Detect which cell encompasses the target text, then output its [X, Y] center coordinate. 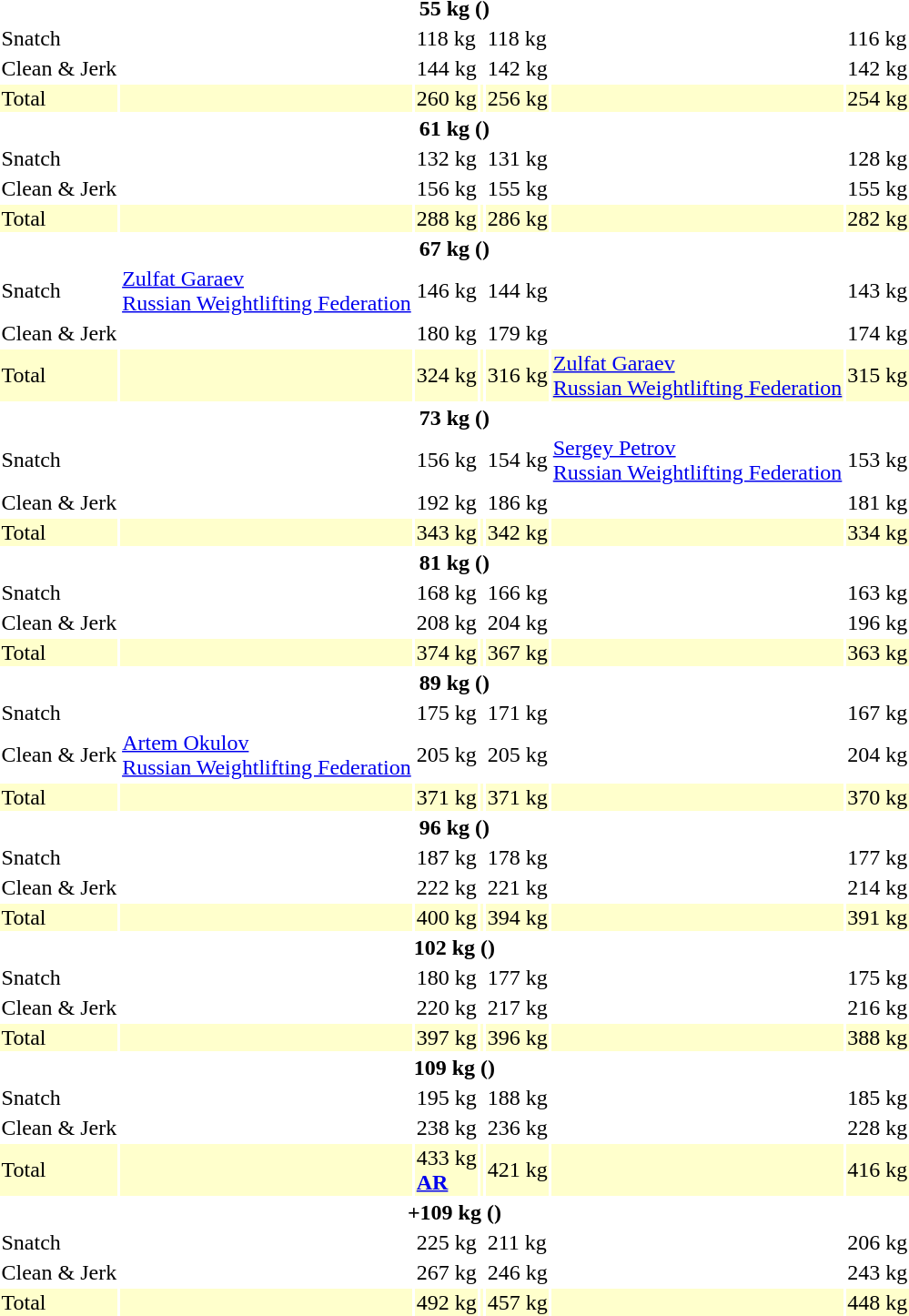
67 kg () [455, 248]
196 kg [877, 623]
192 kg [446, 502]
246 kg [517, 1272]
367 kg [517, 653]
267 kg [446, 1272]
187 kg [446, 857]
374 kg [446, 653]
153 kg [877, 461]
214 kg [877, 887]
286 kg [517, 218]
220 kg [446, 1007]
109 kg () [455, 1068]
370 kg [877, 797]
+109 kg () [455, 1212]
334 kg [877, 532]
143 kg [877, 291]
236 kg [517, 1128]
163 kg [877, 592]
394 kg [517, 917]
102 kg () [455, 947]
363 kg [877, 653]
288 kg [446, 218]
128 kg [877, 158]
73 kg () [455, 418]
391 kg [877, 917]
225 kg [446, 1242]
186 kg [517, 502]
179 kg [517, 333]
256 kg [517, 98]
260 kg [446, 98]
324 kg [446, 375]
174 kg [877, 333]
217 kg [517, 1007]
316 kg [517, 375]
181 kg [877, 502]
167 kg [877, 713]
146 kg [446, 291]
178 kg [517, 857]
343 kg [446, 532]
457 kg [517, 1302]
416 kg [877, 1170]
315 kg [877, 375]
96 kg () [455, 827]
421 kg [517, 1170]
448 kg [877, 1302]
195 kg [446, 1098]
116 kg [877, 38]
397 kg [446, 1038]
254 kg [877, 98]
81 kg () [455, 562]
396 kg [517, 1038]
238 kg [446, 1128]
206 kg [877, 1242]
400 kg [446, 917]
208 kg [446, 623]
Artem Okulov Russian Weightlifting Federation [268, 755]
185 kg [877, 1098]
61 kg () [455, 128]
222 kg [446, 887]
243 kg [877, 1272]
154 kg [517, 461]
89 kg () [455, 683]
171 kg [517, 713]
221 kg [517, 887]
Sergey Petrov Russian Weightlifting Federation [697, 461]
131 kg [517, 158]
188 kg [517, 1098]
132 kg [446, 158]
228 kg [877, 1128]
342 kg [517, 532]
168 kg [446, 592]
211 kg [517, 1242]
492 kg [446, 1302]
388 kg [877, 1038]
282 kg [877, 218]
166 kg [517, 592]
216 kg [877, 1007]
433 kgAR [446, 1170]
